Search for the cell housing the specified text and yield its (x, y) center coordinate. 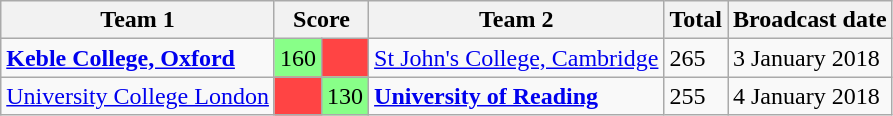
130 (346, 96)
3 January 2018 (810, 58)
255 (696, 96)
Team 2 (516, 20)
University of Reading (516, 96)
Keble College, Oxford (138, 58)
University College London (138, 96)
Broadcast date (810, 20)
4 January 2018 (810, 96)
Team 1 (138, 20)
Score (321, 20)
Total (696, 20)
160 (298, 58)
St John's College, Cambridge (516, 58)
265 (696, 58)
